For the text-containing cell, return its midpoint in (X, Y) coordinate format. 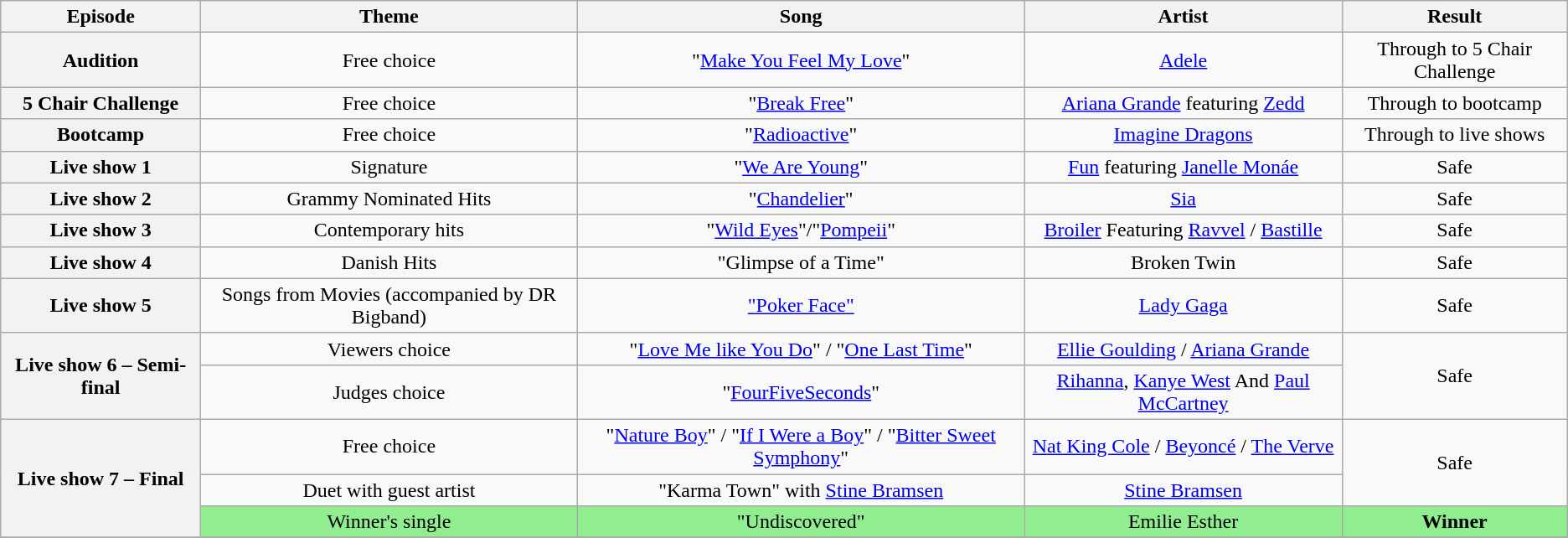
Winner's single (389, 522)
"Chandelier" (801, 199)
Through to 5 Chair Challenge (1454, 60)
Nat King Cole / Beyoncé / The Verve (1183, 446)
Danish Hits (389, 262)
"Wild Eyes"/"Pompeii" (801, 230)
Lady Gaga (1183, 305)
Imagine Dragons (1183, 135)
Sia (1183, 199)
Contemporary hits (389, 230)
Bootcamp (101, 135)
Artist (1183, 17)
Episode (101, 17)
Fun featuring Janelle Monáe (1183, 167)
5 Chair Challenge (101, 103)
Live show 1 (101, 167)
Viewers choice (389, 349)
Signature (389, 167)
Emilie Esther (1183, 522)
Song (801, 17)
"Radioactive" (801, 135)
Adele (1183, 60)
"Nature Boy" / "If I Were a Boy" / "Bitter Sweet Symphony" (801, 446)
"Love Me like You Do" / "One Last Time" (801, 349)
"Karma Town" with Stine Bramsen (801, 490)
Live show 6 – Semi-final (101, 375)
Ellie Goulding / Ariana Grande (1183, 349)
Result (1454, 17)
Winner (1454, 522)
Stine Bramsen (1183, 490)
Broken Twin (1183, 262)
Live show 3 (101, 230)
"Poker Face" (801, 305)
Songs from Movies (accompanied by DR Bigband) (389, 305)
Live show 7 – Final (101, 478)
Grammy Nominated Hits (389, 199)
Through to bootcamp (1454, 103)
Duet with guest artist (389, 490)
Theme (389, 17)
"Make You Feel My Love" (801, 60)
Live show 5 (101, 305)
"We Are Young" (801, 167)
"Break Free" (801, 103)
Audition (101, 60)
Live show 4 (101, 262)
Ariana Grande featuring Zedd (1183, 103)
"Glimpse of a Time" (801, 262)
"Undiscovered" (801, 522)
Broiler Featuring Ravvel / Bastille (1183, 230)
Through to live shows (1454, 135)
Judges choice (389, 392)
"FourFiveSeconds" (801, 392)
Live show 2 (101, 199)
Rihanna, Kanye West And Paul McCartney (1183, 392)
